Return [X, Y] of the center of cell containing provided text 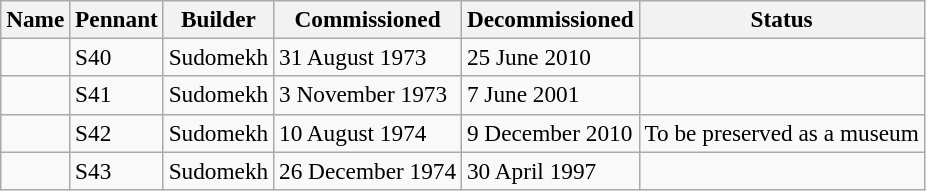
S41 [117, 95]
10 August 1974 [368, 133]
To be preserved as a museum [782, 133]
26 December 1974 [368, 170]
Pennant [117, 19]
Name [36, 19]
3 November 1973 [368, 95]
S43 [117, 170]
30 April 1997 [550, 170]
Decommissioned [550, 19]
7 June 2001 [550, 95]
Status [782, 19]
25 June 2010 [550, 57]
31 August 1973 [368, 57]
S42 [117, 133]
S40 [117, 57]
Commissioned [368, 19]
Builder [218, 19]
9 December 2010 [550, 133]
